Detect which cell encompasses the target text, then output its (X, Y) center coordinate. 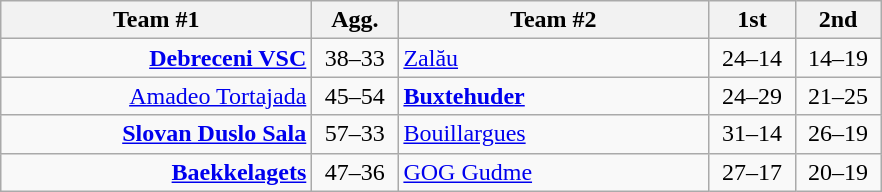
Buxtehuder (554, 96)
Baekkelagets (156, 172)
14–19 (838, 58)
27–17 (752, 172)
Slovan Duslo Sala (156, 134)
Agg. (355, 20)
24–29 (752, 96)
Debreceni VSC (156, 58)
38–33 (355, 58)
21–25 (838, 96)
31–14 (752, 134)
2nd (838, 20)
Amadeo Tortajada (156, 96)
20–19 (838, 172)
Bouillargues (554, 134)
Zalău (554, 58)
1st (752, 20)
57–33 (355, 134)
26–19 (838, 134)
GOG Gudme (554, 172)
24–14 (752, 58)
Team #2 (554, 20)
47–36 (355, 172)
45–54 (355, 96)
Team #1 (156, 20)
